Find where the given text appears and provide that cell's center as [x, y] coordinate. 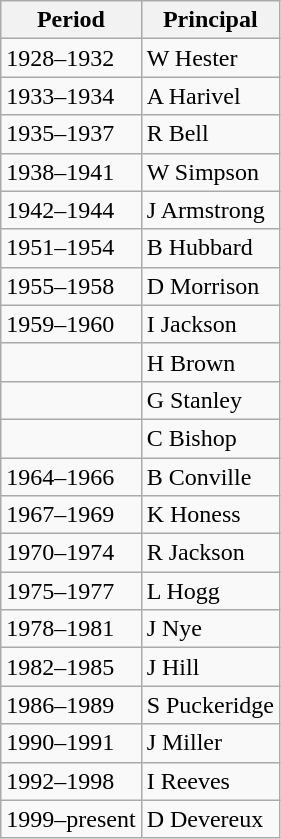
J Miller [210, 743]
1986–1989 [71, 705]
B Conville [210, 477]
J Nye [210, 629]
K Honess [210, 515]
R Bell [210, 134]
J Hill [210, 667]
1999–present [71, 819]
1982–1985 [71, 667]
I Jackson [210, 324]
A Harivel [210, 96]
1928–1932 [71, 58]
1978–1981 [71, 629]
Period [71, 20]
1959–1960 [71, 324]
D Devereux [210, 819]
1964–1966 [71, 477]
W Hester [210, 58]
1967–1969 [71, 515]
1975–1977 [71, 591]
1938–1941 [71, 172]
S Puckeridge [210, 705]
Principal [210, 20]
1935–1937 [71, 134]
I Reeves [210, 781]
J Armstrong [210, 210]
G Stanley [210, 400]
L Hogg [210, 591]
1955–1958 [71, 286]
1990–1991 [71, 743]
1951–1954 [71, 248]
1992–1998 [71, 781]
C Bishop [210, 438]
D Morrison [210, 286]
1970–1974 [71, 553]
H Brown [210, 362]
W Simpson [210, 172]
R Jackson [210, 553]
1933–1934 [71, 96]
1942–1944 [71, 210]
B Hubbard [210, 248]
